Search for the cell housing the specified text and yield its [x, y] center coordinate. 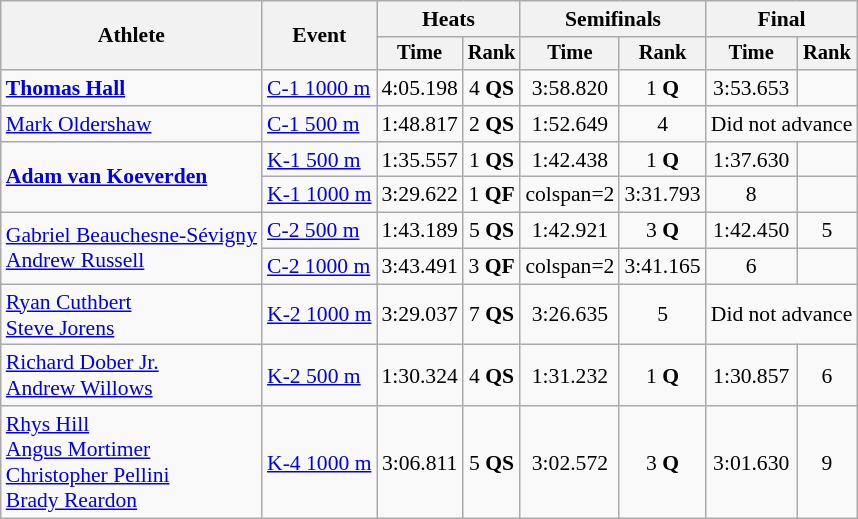
Rhys Hill Angus MortimerChristopher PelliniBrady Reardon [132, 462]
K-1 1000 m [319, 195]
1:48.817 [419, 124]
1:52.649 [570, 124]
3:29.037 [419, 314]
K-4 1000 m [319, 462]
Adam van Koeverden [132, 178]
C-2 500 m [319, 231]
3 QF [492, 267]
1 QF [492, 195]
K-2 500 m [319, 376]
1 QS [492, 160]
C-2 1000 m [319, 267]
Thomas Hall [132, 88]
Mark Oldershaw [132, 124]
C-1 1000 m [319, 88]
K-2 1000 m [319, 314]
4:05.198 [419, 88]
3:01.630 [752, 462]
3:41.165 [662, 267]
3:02.572 [570, 462]
2 QS [492, 124]
1:35.557 [419, 160]
1:42.438 [570, 160]
7 QS [492, 314]
1:30.324 [419, 376]
1:31.232 [570, 376]
1:30.857 [752, 376]
3:29.622 [419, 195]
Event [319, 36]
K-1 500 m [319, 160]
Ryan CuthbertSteve Jorens [132, 314]
Richard Dober Jr.Andrew Willows [132, 376]
Heats [448, 19]
9 [828, 462]
Final [782, 19]
Semifinals [612, 19]
3:53.653 [752, 88]
1:37.630 [752, 160]
1:42.450 [752, 231]
4 [662, 124]
3:58.820 [570, 88]
C-1 500 m [319, 124]
1:42.921 [570, 231]
3:26.635 [570, 314]
8 [752, 195]
3:06.811 [419, 462]
Athlete [132, 36]
Gabriel Beauchesne-SévignyAndrew Russell [132, 248]
1:43.189 [419, 231]
3:31.793 [662, 195]
3:43.491 [419, 267]
